Locate the cell with the specified text and output its (x, y) center coordinate. 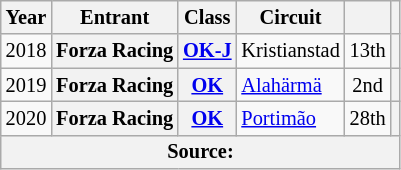
Class (207, 17)
2019 (26, 85)
Alahärmä (290, 85)
28th (368, 118)
Kristianstad (290, 51)
OK-J (207, 51)
Circuit (290, 17)
2020 (26, 118)
2nd (368, 85)
Source: (200, 152)
Entrant (114, 17)
2018 (26, 51)
13th (368, 51)
Year (26, 17)
Portimão (290, 118)
